Extract the [x, y] coordinate from the center of the cell holding the provided text.  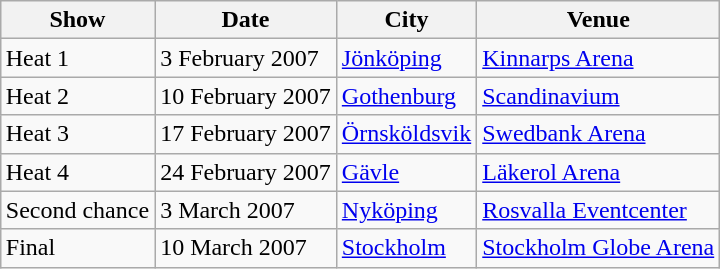
17 February 2007 [246, 134]
Heat 2 [77, 96]
Heat 1 [77, 58]
Stockholm Globe Arena [598, 248]
Rosvalla Eventcenter [598, 210]
Jönköping [406, 58]
3 March 2007 [246, 210]
Venue [598, 20]
Gävle [406, 172]
Final [77, 248]
10 March 2007 [246, 248]
Heat 4 [77, 172]
24 February 2007 [246, 172]
Stockholm [406, 248]
Second chance [77, 210]
Kinnarps Arena [598, 58]
Nyköping [406, 210]
Date [246, 20]
City [406, 20]
Swedbank Arena [598, 134]
Gothenburg [406, 96]
Show [77, 20]
Örnsköldsvik [406, 134]
10 February 2007 [246, 96]
Läkerol Arena [598, 172]
Scandinavium [598, 96]
3 February 2007 [246, 58]
Heat 3 [77, 134]
